Return [X, Y] of the center of cell containing provided text 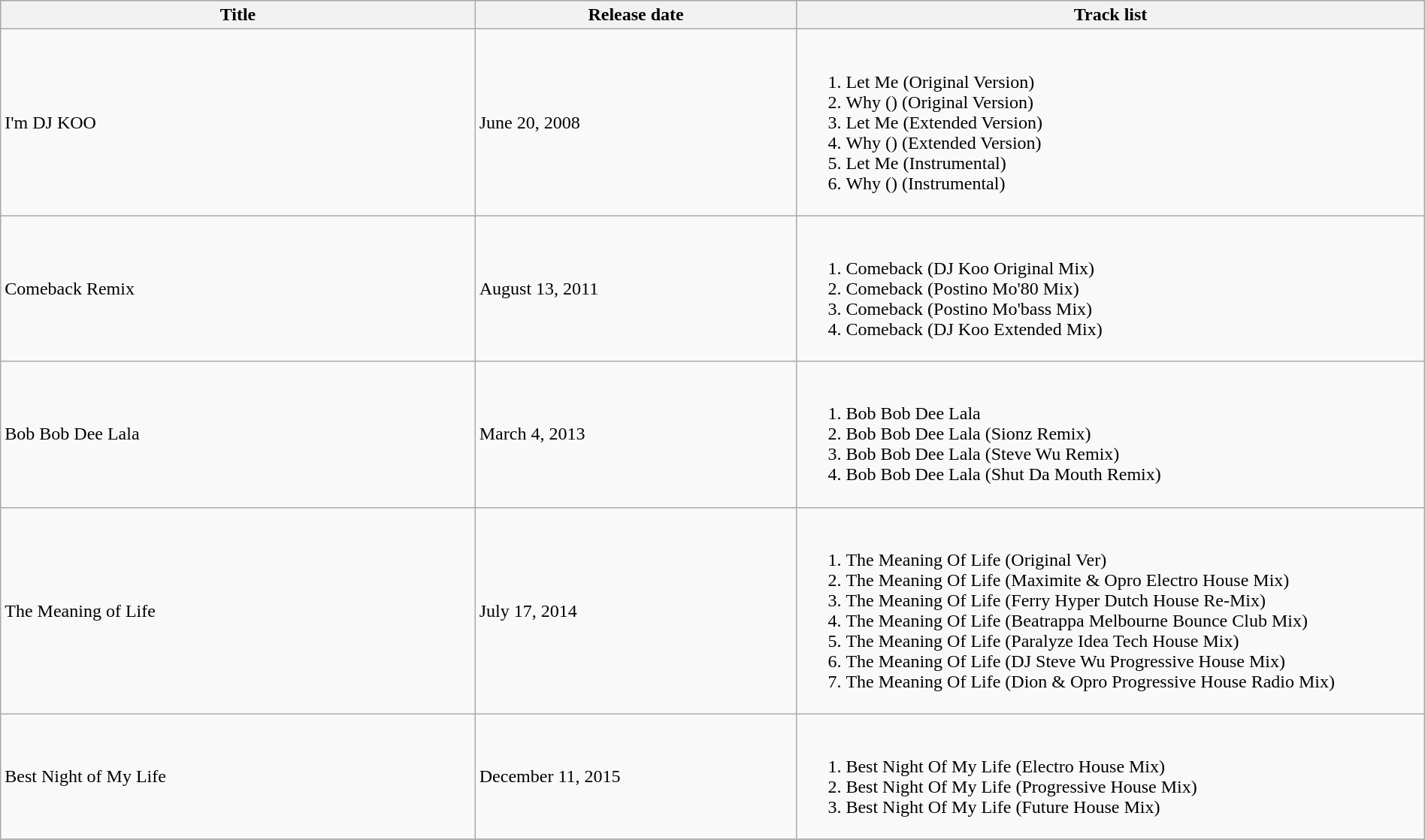
Bob Bob Dee LalaBob Bob Dee Lala (Sionz Remix)Bob Bob Dee Lala (Steve Wu Remix)Bob Bob Dee Lala (Shut Da Mouth Remix) [1111, 434]
August 13, 2011 [636, 289]
Comeback (DJ Koo Original Mix)Comeback (Postino Mo'80 Mix)Comeback (Postino Mo'bass Mix)Comeback (DJ Koo Extended Mix) [1111, 289]
March 4, 2013 [636, 434]
December 11, 2015 [636, 777]
Title [238, 15]
I'm DJ KOO [238, 122]
Best Night of My Life [238, 777]
Comeback Remix [238, 289]
Let Me (Original Version)Why () (Original Version)Let Me (Extended Version)Why () (Extended Version)Let Me (Instrumental)Why () (Instrumental) [1111, 122]
Best Night Of My Life (Electro House Mix)Best Night Of My Life (Progressive House Mix)Best Night Of My Life (Future House Mix) [1111, 777]
Bob Bob Dee Lala [238, 434]
The Meaning of Life [238, 610]
July 17, 2014 [636, 610]
Release date [636, 15]
Track list [1111, 15]
June 20, 2008 [636, 122]
